Capture the cell that displays the provided text and extract its [X, Y] central coordinate. 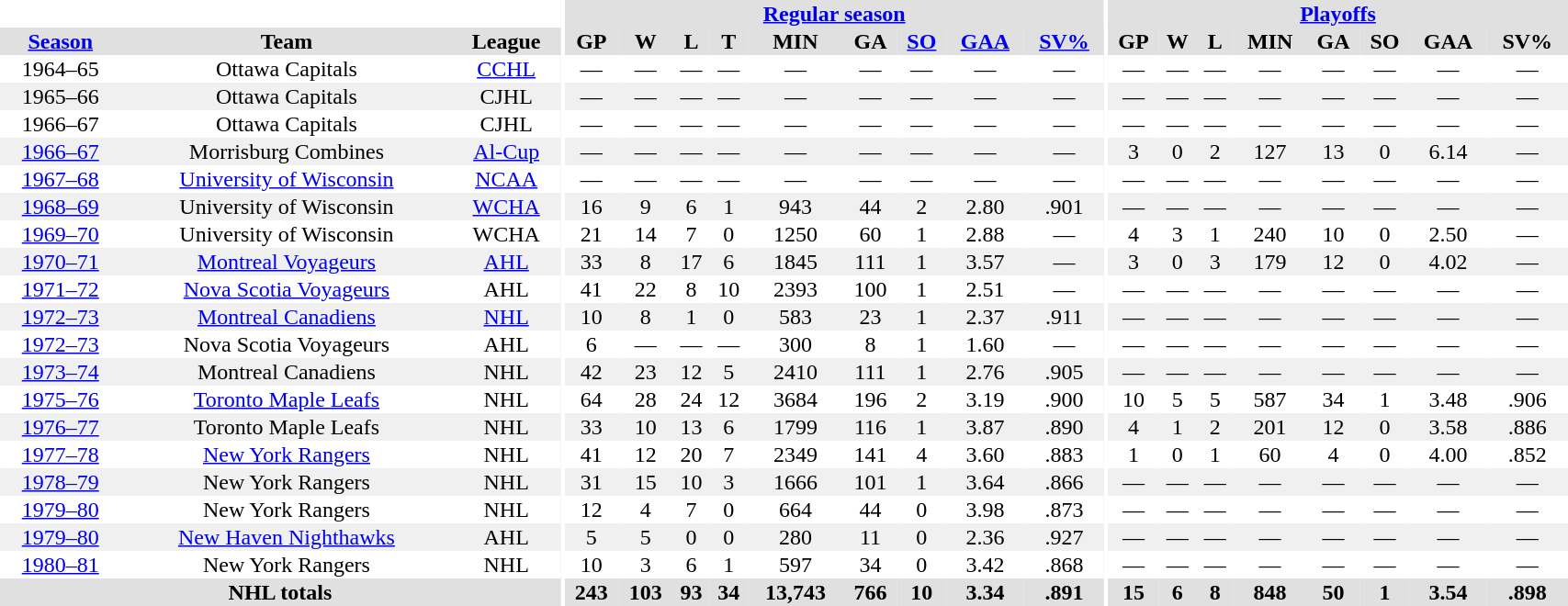
583 [795, 317]
16 [592, 207]
Montreal Voyageurs [287, 262]
1967–68 [61, 179]
.886 [1527, 427]
664 [795, 510]
1666 [795, 482]
597 [795, 565]
11 [871, 537]
.883 [1064, 454]
1977–78 [61, 454]
3.19 [985, 399]
.890 [1064, 427]
.873 [1064, 510]
4.00 [1448, 454]
179 [1269, 262]
201 [1269, 427]
2349 [795, 454]
CCHL [505, 69]
101 [871, 482]
Playoffs [1338, 14]
1845 [795, 262]
Al-Cup [505, 151]
Morrisburg Combines [287, 151]
.868 [1064, 565]
Regular season [834, 14]
3.57 [985, 262]
.927 [1064, 537]
2393 [795, 289]
NCAA [505, 179]
.866 [1064, 482]
1964–65 [61, 69]
1973–74 [61, 372]
2410 [795, 372]
766 [871, 592]
2.88 [985, 234]
1799 [795, 427]
T [729, 41]
22 [645, 289]
1978–79 [61, 482]
3.98 [985, 510]
Team [287, 41]
2.50 [1448, 234]
1980–81 [61, 565]
240 [1269, 234]
1.60 [985, 344]
93 [691, 592]
3.42 [985, 565]
2.37 [985, 317]
1969–70 [61, 234]
31 [592, 482]
1968–69 [61, 207]
1250 [795, 234]
League [505, 41]
3.34 [985, 592]
3.87 [985, 427]
.852 [1527, 454]
116 [871, 427]
17 [691, 262]
127 [1269, 151]
.900 [1064, 399]
280 [795, 537]
3684 [795, 399]
1965–66 [61, 96]
14 [645, 234]
141 [871, 454]
3.60 [985, 454]
3.48 [1448, 399]
Season [61, 41]
24 [691, 399]
64 [592, 399]
New Haven Nighthawks [287, 537]
3.58 [1448, 427]
20 [691, 454]
2.51 [985, 289]
9 [645, 207]
.898 [1527, 592]
.906 [1527, 399]
.911 [1064, 317]
13,743 [795, 592]
587 [1269, 399]
NHL totals [280, 592]
21 [592, 234]
4.02 [1448, 262]
943 [795, 207]
28 [645, 399]
243 [592, 592]
3.64 [985, 482]
103 [645, 592]
50 [1334, 592]
848 [1269, 592]
1975–76 [61, 399]
1976–77 [61, 427]
.901 [1064, 207]
2.76 [985, 372]
.905 [1064, 372]
2.36 [985, 537]
2.80 [985, 207]
3.54 [1448, 592]
6.14 [1448, 151]
300 [795, 344]
100 [871, 289]
42 [592, 372]
1971–72 [61, 289]
196 [871, 399]
.891 [1064, 592]
1970–71 [61, 262]
